Search for the cell housing the specified text and yield its [x, y] center coordinate. 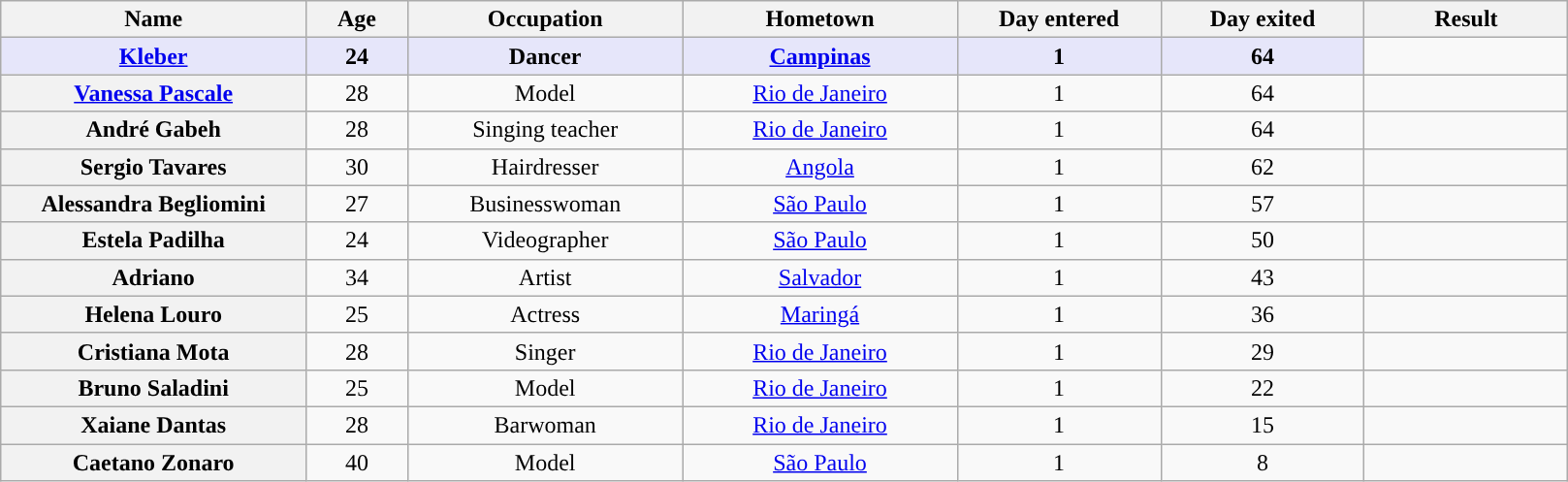
Kleber [153, 56]
29 [1263, 351]
Campinas [820, 56]
40 [357, 463]
34 [357, 277]
Businesswoman [545, 204]
Estela Padilha [153, 241]
Name [153, 19]
Salvador [820, 277]
Hairdresser [545, 167]
Day entered [1059, 19]
Caetano Zonaro [153, 463]
8 [1263, 463]
Age [357, 19]
Actress [545, 314]
43 [1263, 277]
Bruno Saladini [153, 388]
36 [1263, 314]
Xaiane Dantas [153, 425]
Singer [545, 351]
Adriano [153, 277]
Angola [820, 167]
Maringá [820, 314]
Sergio Tavares [153, 167]
Dancer [545, 56]
27 [357, 204]
André Gabeh [153, 130]
Result [1466, 19]
Videographer [545, 241]
15 [1263, 425]
Alessandra Begliomini [153, 204]
30 [357, 167]
Helena Louro [153, 314]
Vanessa Pascale [153, 93]
50 [1263, 241]
22 [1263, 388]
57 [1263, 204]
Day exited [1263, 19]
Artist [545, 277]
Occupation [545, 19]
Hometown [820, 19]
Singing teacher [545, 130]
62 [1263, 167]
Barwoman [545, 425]
Cristiana Mota [153, 351]
